For the text-containing cell, return its midpoint in (X, Y) coordinate format. 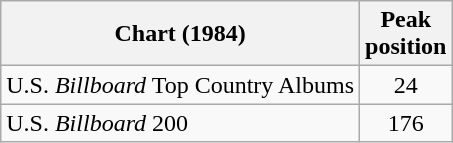
U.S. Billboard Top Country Albums (180, 85)
Chart (1984) (180, 34)
U.S. Billboard 200 (180, 123)
176 (406, 123)
Peakposition (406, 34)
24 (406, 85)
